Output the (x, y) coordinate of the center of the cell containing the given text.  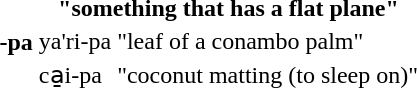
ya'ri-pa (74, 41)
